Scan for the cell matching the given text and deliver its [x, y] coordinate at center. 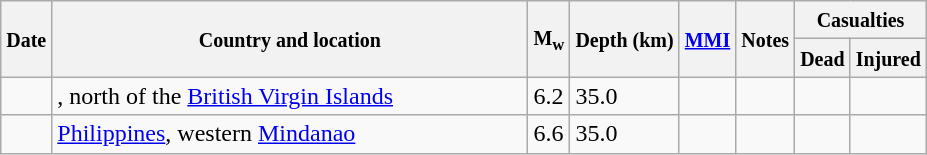
MMI [708, 39]
6.2 [549, 96]
Casualties [861, 20]
Notes [766, 39]
Country and location [290, 39]
Mw [549, 39]
Dead [823, 58]
, north of the British Virgin Islands [290, 96]
Philippines, western Mindanao [290, 134]
Depth (km) [624, 39]
Date [26, 39]
Injured [888, 58]
6.6 [549, 134]
